From the cell containing the given text, extract its center point as (X, Y) coordinate. 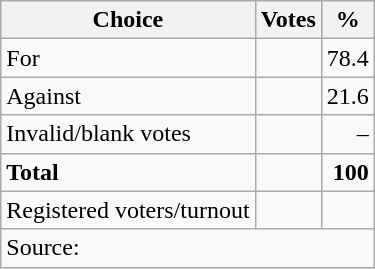
For (128, 58)
Total (128, 172)
21.6 (348, 96)
Votes (288, 20)
% (348, 20)
Registered voters/turnout (128, 210)
Source: (188, 248)
Choice (128, 20)
Invalid/blank votes (128, 134)
Against (128, 96)
78.4 (348, 58)
– (348, 134)
100 (348, 172)
